Provide the (X, Y) coordinate of the cell's center where the given text is located.  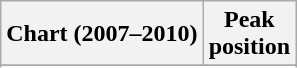
Peakposition (249, 34)
Chart (2007–2010) (102, 34)
